Return (X, Y) of the center of cell containing provided text 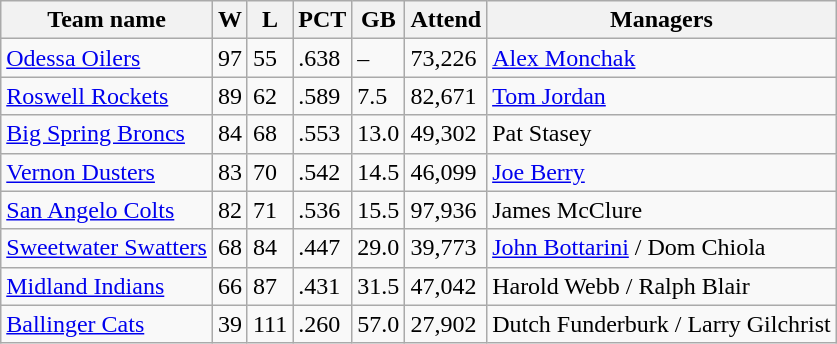
97,936 (446, 210)
Team name (107, 20)
29.0 (378, 248)
Ballinger Cats (107, 324)
82 (230, 210)
57.0 (378, 324)
111 (270, 324)
Sweetwater Swatters (107, 248)
82,671 (446, 96)
87 (270, 286)
47,042 (446, 286)
San Angelo Colts (107, 210)
83 (230, 172)
39 (230, 324)
73,226 (446, 58)
7.5 (378, 96)
– (378, 58)
.542 (322, 172)
14.5 (378, 172)
Dutch Funderburk / Larry Gilchrist (662, 324)
49,302 (446, 134)
James McClure (662, 210)
Vernon Dusters (107, 172)
71 (270, 210)
55 (270, 58)
Alex Monchak (662, 58)
97 (230, 58)
62 (270, 96)
GB (378, 20)
Odessa Oilers (107, 58)
13.0 (378, 134)
15.5 (378, 210)
Pat Stasey (662, 134)
.431 (322, 286)
.638 (322, 58)
Roswell Rockets (107, 96)
46,099 (446, 172)
PCT (322, 20)
.553 (322, 134)
W (230, 20)
.447 (322, 248)
Joe Berry (662, 172)
31.5 (378, 286)
John Bottarini / Dom Chiola (662, 248)
Tom Jordan (662, 96)
39,773 (446, 248)
70 (270, 172)
Harold Webb / Ralph Blair (662, 286)
L (270, 20)
.260 (322, 324)
Managers (662, 20)
89 (230, 96)
Big Spring Broncs (107, 134)
27,902 (446, 324)
Midland Indians (107, 286)
66 (230, 286)
Attend (446, 20)
.589 (322, 96)
.536 (322, 210)
